Capture the cell that displays the provided text and extract its (x, y) central coordinate. 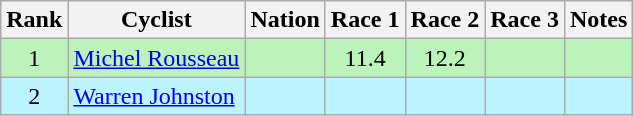
Michel Rousseau (156, 58)
2 (34, 96)
Race 1 (365, 20)
1 (34, 58)
11.4 (365, 58)
Notes (598, 20)
12.2 (445, 58)
Warren Johnston (156, 96)
Rank (34, 20)
Nation (285, 20)
Race 2 (445, 20)
Cyclist (156, 20)
Race 3 (525, 20)
